From the cell containing the given text, extract its center point as [x, y] coordinate. 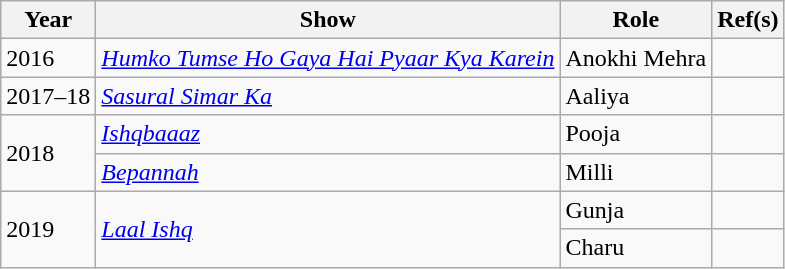
Show [328, 20]
Role [636, 20]
2016 [48, 58]
Gunja [636, 210]
2017–18 [48, 96]
Anokhi Mehra [636, 58]
Laal Ishq [328, 229]
Ref(s) [748, 20]
2019 [48, 229]
Bepannah [328, 172]
Aaliya [636, 96]
2018 [48, 153]
Humko Tumse Ho Gaya Hai Pyaar Kya Karein [328, 58]
Milli [636, 172]
Sasural Simar Ka [328, 96]
Year [48, 20]
Charu [636, 248]
Pooja [636, 134]
Ishqbaaaz [328, 134]
